Return the [x, y] coordinate for the center point of the cell that contains the specified text.  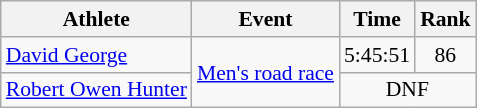
Robert Owen Hunter [96, 90]
Athlete [96, 19]
Time [377, 19]
Men's road race [266, 72]
DNF [408, 90]
Event [266, 19]
Rank [446, 19]
David George [96, 55]
86 [446, 55]
5:45:51 [377, 55]
